Identify which cell holds the provided text, then report its (x, y) central coordinate. 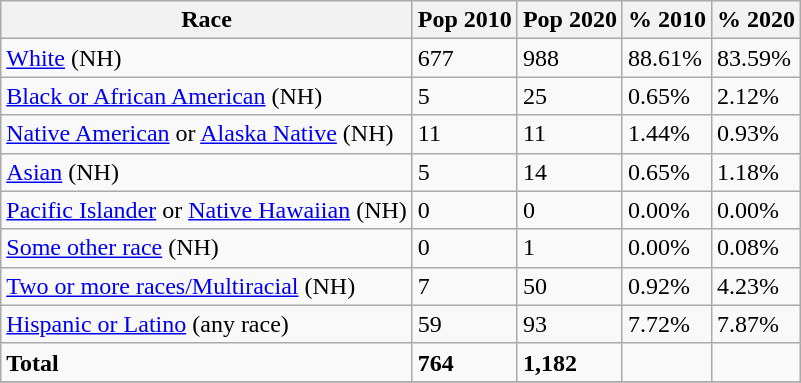
50 (570, 286)
59 (464, 324)
% 2020 (756, 20)
1 (570, 248)
1.18% (756, 172)
83.59% (756, 58)
14 (570, 172)
2.12% (756, 96)
Pop 2010 (464, 20)
93 (570, 324)
Pop 2020 (570, 20)
4.23% (756, 286)
Black or African American (NH) (207, 96)
Total (207, 362)
Some other race (NH) (207, 248)
% 2010 (666, 20)
0.08% (756, 248)
0.93% (756, 134)
Hispanic or Latino (any race) (207, 324)
988 (570, 58)
1.44% (666, 134)
Race (207, 20)
1,182 (570, 362)
7 (464, 286)
Native American or Alaska Native (NH) (207, 134)
0.92% (666, 286)
25 (570, 96)
White (NH) (207, 58)
Two or more races/Multiracial (NH) (207, 286)
764 (464, 362)
88.61% (666, 58)
7.72% (666, 324)
Asian (NH) (207, 172)
Pacific Islander or Native Hawaiian (NH) (207, 210)
7.87% (756, 324)
677 (464, 58)
